Pinpoint the cell where the given text exists, returning its (X, Y) midpoint coordinate. 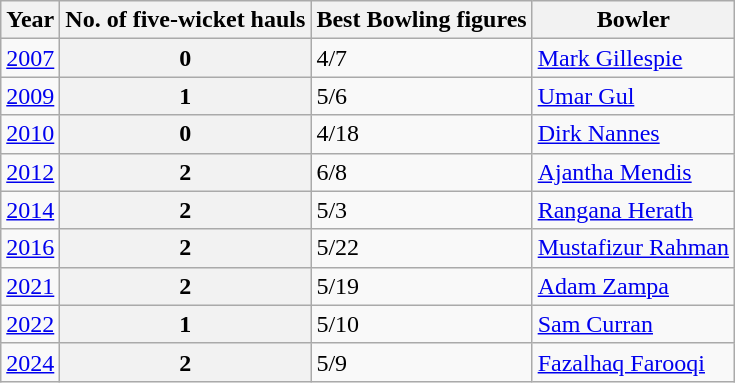
Ajantha Mendis (633, 172)
2014 (30, 210)
5/3 (422, 210)
2009 (30, 96)
No. of five-wicket hauls (186, 20)
Year (30, 20)
5/19 (422, 286)
Best Bowling figures (422, 20)
Mustafizur Rahman (633, 248)
2022 (30, 324)
4/18 (422, 134)
5/22 (422, 248)
2021 (30, 286)
Adam Zampa (633, 286)
5/6 (422, 96)
Bowler (633, 20)
Sam Curran (633, 324)
2010 (30, 134)
5/9 (422, 362)
2007 (30, 58)
6/8 (422, 172)
Umar Gul (633, 96)
Mark Gillespie (633, 58)
Rangana Herath (633, 210)
2024 (30, 362)
5/10 (422, 324)
4/7 (422, 58)
Fazalhaq Farooqi (633, 362)
Dirk Nannes (633, 134)
2012 (30, 172)
2016 (30, 248)
